Find where the given text appears and provide that cell's center as (X, Y) coordinate. 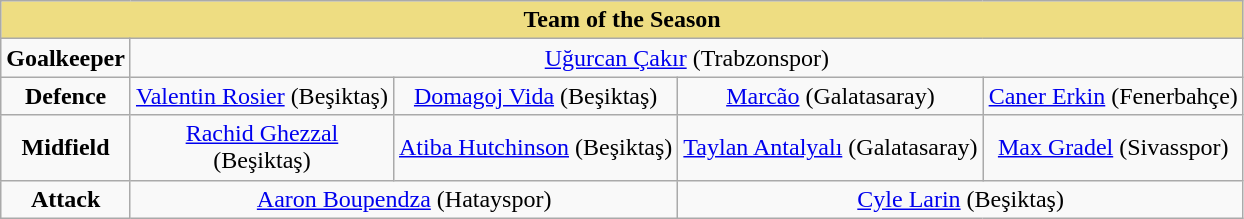
Atiba Hutchinson (Beşiktaş) (535, 148)
Midfield (66, 148)
Caner Erkin (Fenerbahçe) (1113, 96)
Taylan Antalyalı (Galatasaray) (830, 148)
Cyle Larin (Beşiktaş) (961, 199)
Team of the Season (622, 20)
Goalkeeper (66, 58)
Marcão (Galatasaray) (830, 96)
Aaron Boupendza (Hatayspor) (404, 199)
Rachid Ghezzal(Beşiktaş) (262, 148)
Domagoj Vida (Beşiktaş) (535, 96)
Defence (66, 96)
Attack (66, 199)
Valentin Rosier (Beşiktaş) (262, 96)
Max Gradel (Sivasspor) (1113, 148)
Uğurcan Çakır (Trabzonspor) (686, 58)
